Locate the cell with the specified text and output its (x, y) center coordinate. 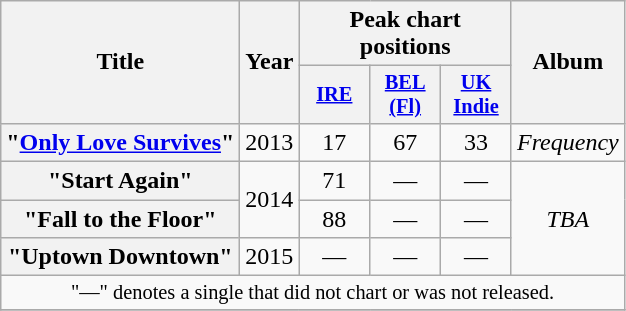
Peak chart positions (406, 34)
"—" denotes a single that did not chart or was not released. (312, 293)
2014 (270, 200)
BEL (Fl) (406, 95)
67 (406, 142)
UK Indie (476, 95)
IRE (334, 95)
Title (120, 62)
"Fall to the Floor" (120, 219)
"Uptown Downtown" (120, 257)
71 (334, 181)
TBA (568, 219)
2013 (270, 142)
"Only Love Survives" (120, 142)
17 (334, 142)
Frequency (568, 142)
"Start Again" (120, 181)
2015 (270, 257)
88 (334, 219)
Year (270, 62)
33 (476, 142)
Album (568, 62)
